Locate the cell with the specified text and output its [x, y] center coordinate. 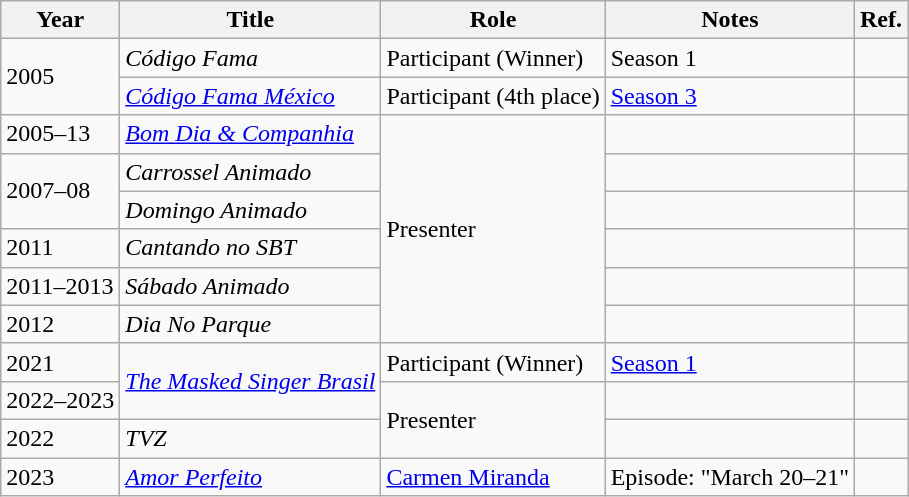
2011–2013 [60, 286]
Domingo Animado [250, 210]
Episode: "March 20–21" [730, 477]
The Masked Singer Brasil [250, 381]
Ref. [880, 20]
2023 [60, 477]
Código Fama México [250, 96]
2007–08 [60, 191]
2011 [60, 248]
2005 [60, 77]
Dia No Parque [250, 324]
Title [250, 20]
Código Fama [250, 58]
Year [60, 20]
Bom Dia & Companhia [250, 134]
Role [493, 20]
Carmen Miranda [493, 477]
Cantando no SBT [250, 248]
TVZ [250, 438]
Participant (4th place) [493, 96]
2022–2023 [60, 400]
Amor Perfeito [250, 477]
2005–13 [60, 134]
2021 [60, 362]
2012 [60, 324]
Notes [730, 20]
Sábado Animado [250, 286]
2022 [60, 438]
Season 3 [730, 96]
Carrossel Animado [250, 172]
